Scan for the cell matching the given text and deliver its (X, Y) coordinate at center. 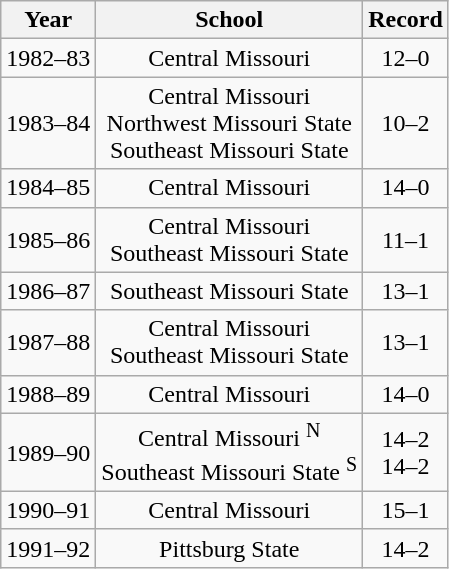
1984–85 (48, 188)
1991–92 (48, 548)
1989–90 (48, 452)
11–1 (406, 240)
14–214–2 (406, 452)
1990–91 (48, 510)
1983–84 (48, 123)
Central MissouriNorthwest Missouri StateSoutheast Missouri State (230, 123)
1982–83 (48, 58)
1987–88 (48, 342)
10–2 (406, 123)
Year (48, 20)
12–0 (406, 58)
Pittsburg State (230, 548)
1986–87 (48, 291)
15–1 (406, 510)
1988–89 (48, 394)
1985–86 (48, 240)
Southeast Missouri State (230, 291)
Record (406, 20)
School (230, 20)
Central Missouri NSoutheast Missouri State S (230, 452)
14–2 (406, 548)
